Detect which cell encompasses the target text, then output its [X, Y] center coordinate. 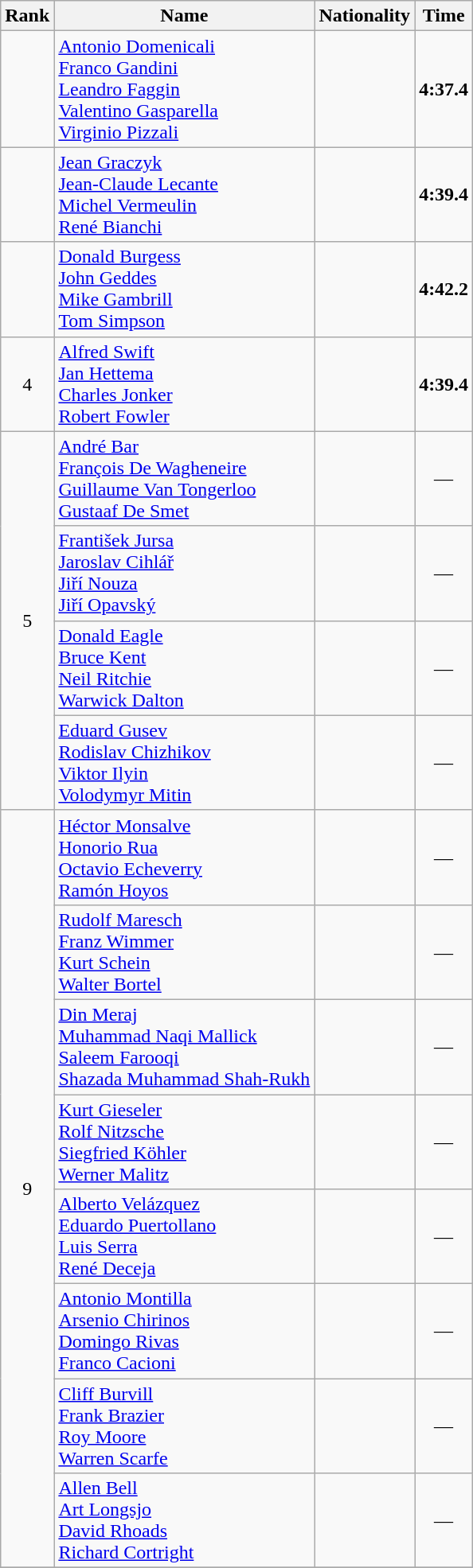
André BarFrançois De WagheneireGuillaume Van TongerlooGustaaf De Smet [185, 479]
4:42.2 [444, 290]
Antonio MontillaArsenio ChirinosDomingo RivasFranco Cacioni [185, 1332]
4 [27, 383]
Time [444, 16]
Alberto VelázquezEduardo PuertollanoLuis SerraRené Deceja [185, 1236]
Kurt GieselerRolf NitzscheSiegfried KöhlerWerner Malitz [185, 1142]
Rudolf MareschFranz WimmerKurt ScheinWalter Bortel [185, 951]
Eduard GusevRodislav ChizhikovViktor IlyinVolodymyr Mitin [185, 762]
Nationality [365, 16]
4:37.4 [444, 89]
Alfred SwiftJan HettemaCharles JonkerRobert Fowler [185, 383]
Donald EagleBruce KentNeil RitchieWarwick Dalton [185, 668]
Héctor MonsalveHonorio RuaOctavio EcheverryRamón Hoyos [185, 858]
Name [185, 16]
Rank [27, 16]
Donald BurgessJohn GeddesMike GambrillTom Simpson [185, 290]
Allen BellArt LongsjoDavid RhoadsRichard Cortright [185, 1521]
Din MerajMuhammad Naqi MallickSaleem FarooqiShazada Muhammad Shah-Rukh [185, 1047]
Antonio DomenicaliFranco GandiniLeandro FagginValentino GasparellaVirginio Pizzali [185, 89]
František JursaJaroslav CihlářJiří NouzaJiří Opavský [185, 573]
Cliff BurvillFrank BrazierRoy MooreWarren Scarfe [185, 1426]
5 [27, 621]
9 [27, 1189]
Jean GraczykJean-Claude LecanteMichel VermeulinRené Bianchi [185, 194]
